Scan for the cell matching the given text and deliver its (x, y) coordinate at center. 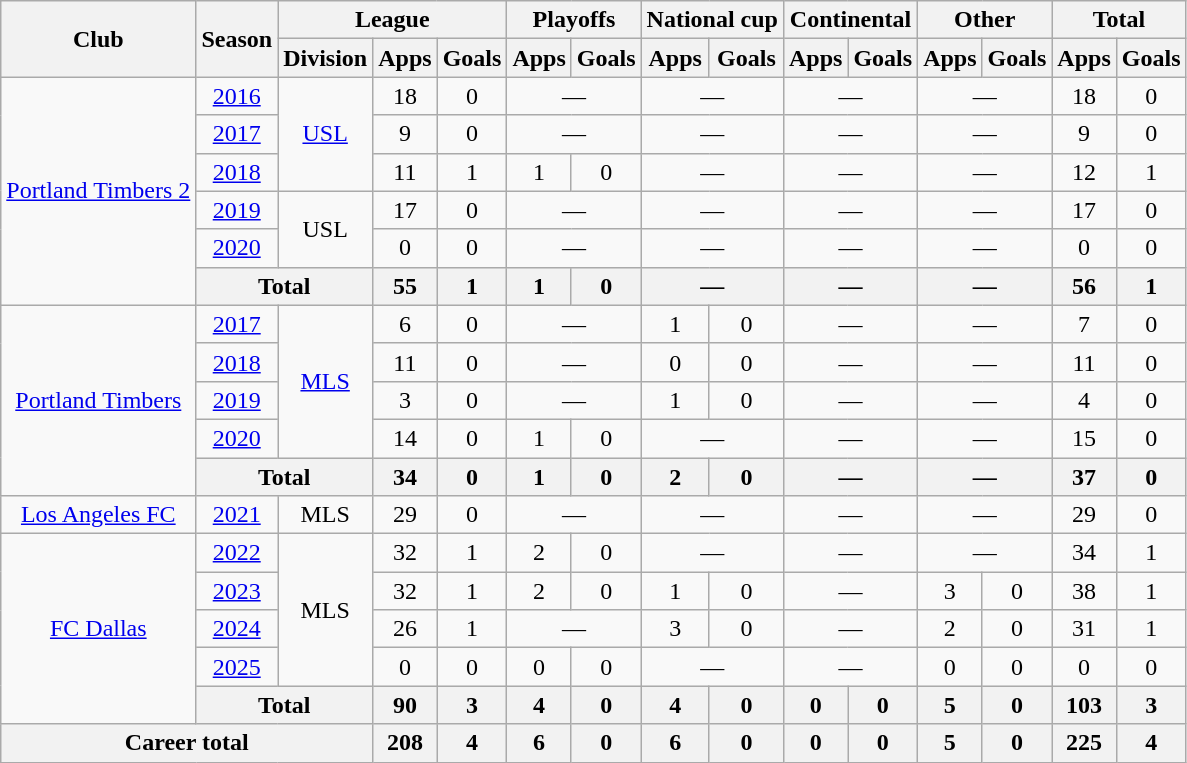
208 (405, 743)
7 (1084, 324)
FC Dallas (98, 629)
103 (1084, 705)
2016 (237, 96)
37 (1084, 477)
National cup (712, 20)
Division (326, 58)
Continental (850, 20)
Other (985, 20)
2022 (237, 553)
225 (1084, 743)
2024 (237, 629)
2021 (237, 515)
2023 (237, 591)
15 (1084, 438)
26 (405, 629)
38 (1084, 591)
90 (405, 705)
Portland Timbers (98, 400)
14 (405, 438)
56 (1084, 286)
Los Angeles FC (98, 515)
31 (1084, 629)
12 (1084, 172)
2025 (237, 667)
55 (405, 286)
Season (237, 39)
Portland Timbers 2 (98, 191)
Club (98, 39)
League (392, 20)
Career total (187, 743)
Playoffs (574, 20)
